Extract the (X, Y) coordinate from the center of the cell holding the provided text.  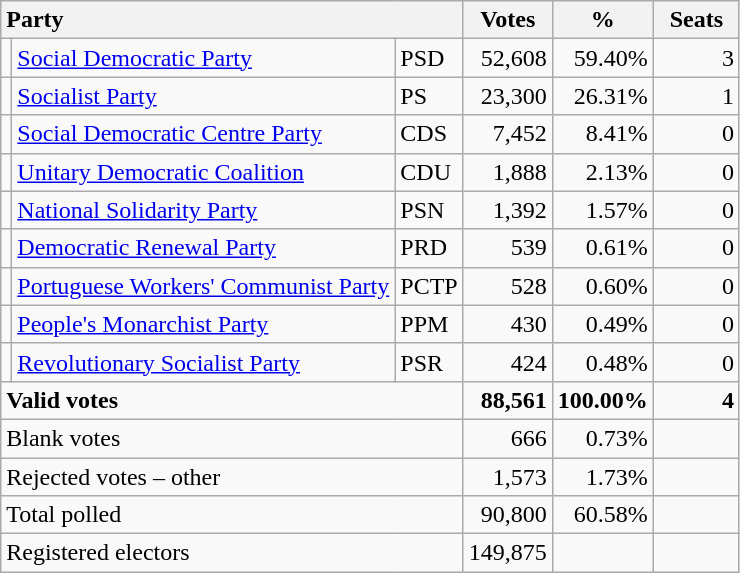
PCTP (429, 286)
149,875 (508, 553)
Social Democratic Party (204, 58)
National Solidarity Party (204, 210)
26.31% (602, 96)
7,452 (508, 134)
Seats (696, 20)
100.00% (602, 400)
8.41% (602, 134)
0.60% (602, 286)
430 (508, 324)
1 (696, 96)
Portuguese Workers' Communist Party (204, 286)
424 (508, 362)
90,800 (508, 515)
88,561 (508, 400)
666 (508, 438)
Valid votes (232, 400)
Unitary Democratic Coalition (204, 172)
0.49% (602, 324)
Socialist Party (204, 96)
0.73% (602, 438)
52,608 (508, 58)
3 (696, 58)
CDU (429, 172)
PSN (429, 210)
Revolutionary Socialist Party (204, 362)
59.40% (602, 58)
PS (429, 96)
23,300 (508, 96)
2.13% (602, 172)
60.58% (602, 515)
Blank votes (232, 438)
1,573 (508, 477)
% (602, 20)
Registered electors (232, 553)
0.48% (602, 362)
Social Democratic Centre Party (204, 134)
PSR (429, 362)
CDS (429, 134)
1,888 (508, 172)
Total polled (232, 515)
0.61% (602, 248)
1.73% (602, 477)
PPM (429, 324)
1,392 (508, 210)
PSD (429, 58)
1.57% (602, 210)
PRD (429, 248)
528 (508, 286)
539 (508, 248)
Votes (508, 20)
Democratic Renewal Party (204, 248)
4 (696, 400)
Rejected votes – other (232, 477)
Party (232, 20)
People's Monarchist Party (204, 324)
